Find where the given text appears and provide that cell's center as (X, Y) coordinate. 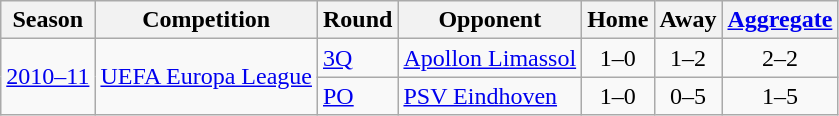
Home (618, 20)
PO (357, 96)
UEFA Europa League (206, 77)
1–2 (688, 58)
0–5 (688, 96)
Season (48, 20)
Aggregate (780, 20)
PSV Eindhoven (490, 96)
1–5 (780, 96)
Away (688, 20)
Competition (206, 20)
2–2 (780, 58)
3Q (357, 58)
Opponent (490, 20)
2010–11 (48, 77)
Round (357, 20)
Apollon Limassol (490, 58)
